Extract the [x, y] coordinate from the center of the cell holding the provided text.  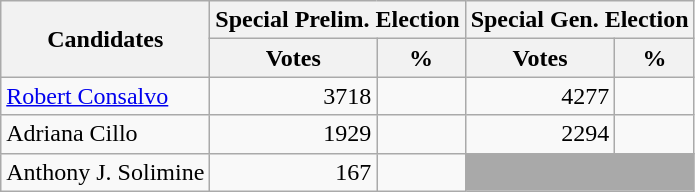
Special Prelim. Election [338, 20]
167 [294, 172]
3718 [294, 96]
4277 [540, 96]
2294 [540, 134]
Robert Consalvo [106, 96]
1929 [294, 134]
Adriana Cillo [106, 134]
Anthony J. Solimine [106, 172]
Candidates [106, 39]
Special Gen. Election [580, 20]
